Detect which cell encompasses the target text, then output its [x, y] center coordinate. 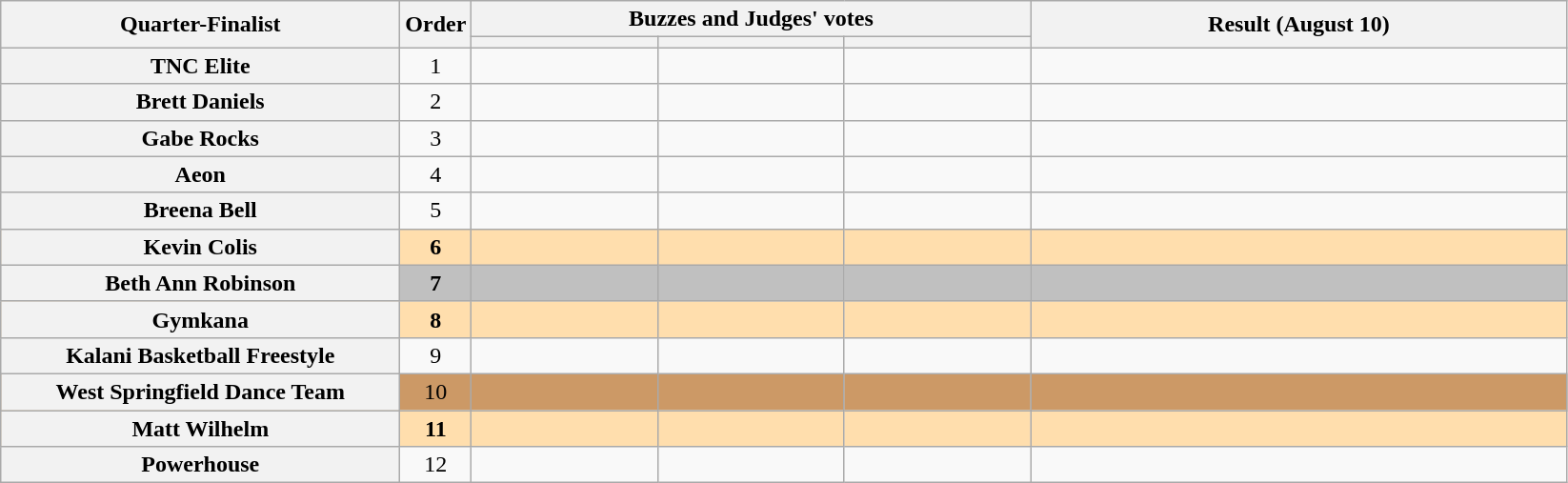
Quarter-Finalist [200, 25]
4 [436, 174]
Kevin Colis [200, 247]
Order [436, 25]
Kalani Basketball Freestyle [200, 355]
Buzzes and Judges' votes [751, 19]
12 [436, 465]
1 [436, 66]
Beth Ann Robinson [200, 283]
West Springfield Dance Team [200, 392]
7 [436, 283]
TNC Elite [200, 66]
10 [436, 392]
Gymkana [200, 319]
Breena Bell [200, 211]
6 [436, 247]
9 [436, 355]
Powerhouse [200, 465]
Result (August 10) [1299, 25]
Gabe Rocks [200, 138]
5 [436, 211]
Brett Daniels [200, 102]
8 [436, 319]
Matt Wilhelm [200, 428]
11 [436, 428]
2 [436, 102]
3 [436, 138]
Aeon [200, 174]
